Provide the [X, Y] coordinate of the cell's center where the given text is located.  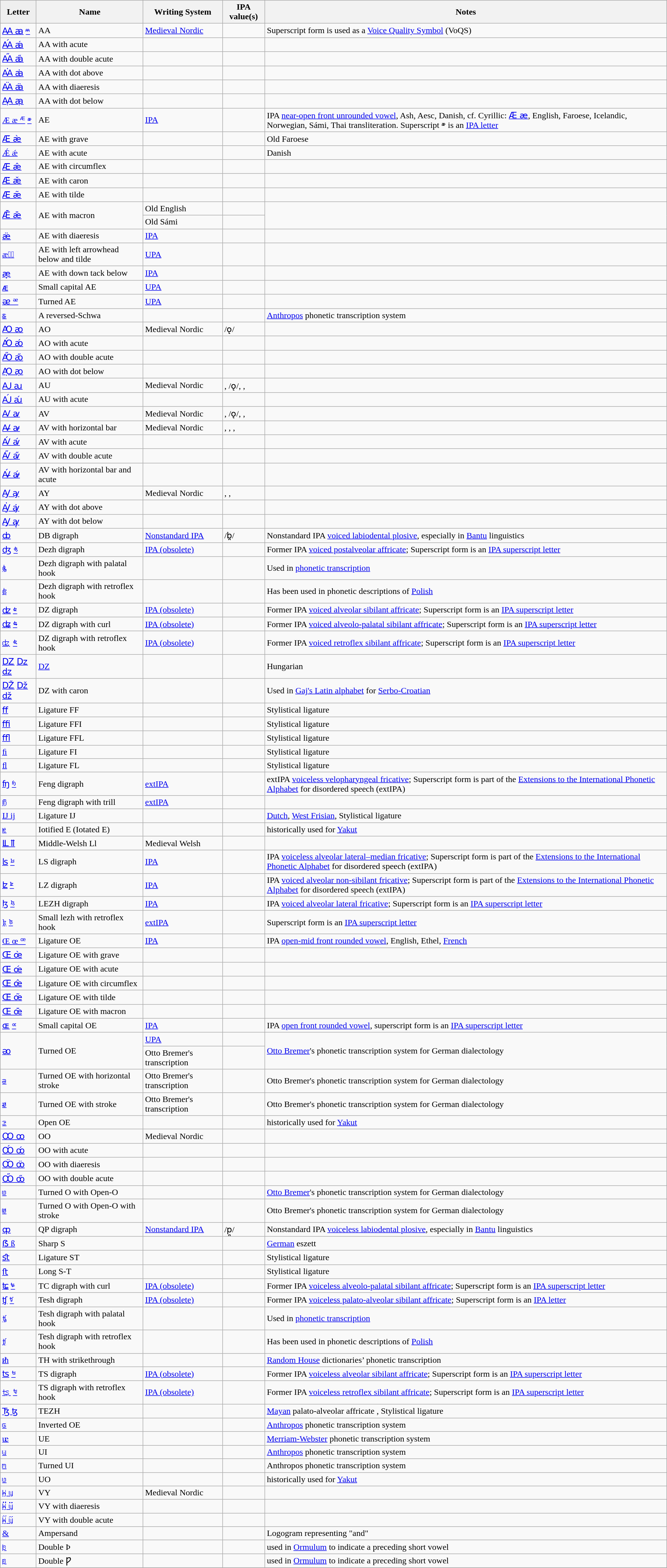
Nonstandard IPA voiceless labiodental plosive, especially in Bantu linguistics [466, 1229]
AO [90, 329]
ﬃ [19, 724]
ꭀ [19, 1425]
ʤ 𐞊 [19, 549]
Ꜳ́ ꜳ́ [19, 45]
Ꜻ ꜻ [19, 428]
Ꜹ ꜹ [19, 414]
Ligature OE with circumflex [90, 983]
Logogram representing "and" [466, 1533]
Ĳ ĳ [19, 816]
Ꜻ́ ꜻ́ [19, 475]
Ligature OE with tilde [90, 997]
Old Sámi [183, 222]
Former IPA voiceless retroflex sibilant affricate; Superscript form is an IPA superscript letter [466, 1392]
ꭄ [19, 1211]
UI [90, 1452]
Open OE [90, 1122]
AA with dot below [90, 101]
Mayan palato-alveolar affricate , Stylistical ligature [466, 1411]
/b̪/ [244, 535]
Ꜵ́ ꜵ́ [19, 343]
AA with double acute [90, 59]
Old Faroese [466, 139]
AE with caron [90, 181]
AO with double acute [90, 357]
Name [90, 12]
Œ œ ꟹ [19, 941]
ᴔ [19, 1051]
Ꜳ̣ ꜳ̣ [19, 101]
AV with horizontal bar [90, 428]
AY with dot below [90, 521]
Œ̃ œ̃ [19, 997]
ʥ 𐞉 [19, 624]
AU [90, 385]
Iotified E (Iotated E) [90, 829]
Tesh digraph [90, 1300]
/p̪/ [244, 1229]
Ꝡ̈ ꝡ̈ [19, 1506]
Ampersand [90, 1533]
AU with acute [90, 399]
IPA open front rounded vowel, superscript form is an IPA superscript letter [466, 1025]
ʨ 𐞫 [19, 1286]
Letter [19, 12]
AY [90, 493]
ᵫ [19, 1438]
Ligature IJ [90, 816]
Turned OE with stroke [90, 1104]
Used in Gaj's Latin alphabet for Serbo-Croatian [466, 690]
Ꜵ̋ ꜵ̋ [19, 357]
QP digraph [90, 1229]
AE [90, 120]
ﬁ [19, 752]
DZ digraph [90, 610]
Ꜵ̣ ꜵ̣ [19, 371]
ꬱ [19, 315]
ɶ 𐞣 [19, 1025]
Notes [466, 12]
ᴂ ᵆ [19, 301]
Turned O with Open-O with stroke [90, 1211]
𝼙 [19, 591]
Ligature FFL [90, 738]
ꭦ 𐞈 [19, 643]
ꟓ [19, 1547]
AE with grave [90, 139]
LEZH digraph [90, 904]
TS digraph [90, 1374]
AV with horizontal bar and acute [90, 475]
Œ̀ œ̀ [19, 955]
Double Þ [90, 1547]
AY with dot above [90, 507]
ꭃ [19, 1192]
DB digraph [90, 535]
AA with diaeresis [90, 87]
TC digraph with curl [90, 1286]
Ǽ ǽ [19, 152]
Ỻ ỻ [19, 843]
AE with tilde [90, 195]
𝼅 𐞟 [19, 922]
DZ digraph with retroflex hook [90, 643]
𝼀 [19, 802]
DZ digraph with curl [90, 624]
ꭁ [19, 1104]
Medieval Welsh [183, 843]
ʩ 𐞐 [19, 784]
𝼗 [19, 1318]
ʪ 𐞙 [19, 861]
Ligature FFI [90, 724]
Superscript form is an IPA superscript letter [466, 922]
AE with down tack below [90, 273]
, , [244, 493]
A reversed-Schwa [90, 315]
Ꜵ ꜵ [19, 329]
AO with acute [90, 343]
𝼒 [19, 568]
AV with acute [90, 442]
Tesh digraph with palatal hook [90, 1318]
ꭣ [19, 1479]
LS digraph [90, 861]
AV [90, 414]
TS digraph with retroflex hook [90, 1392]
Former IPA voiceless alveolar sibilant affricate; Superscript form is an IPA superscript letter [466, 1374]
Ꝏ́ ꝏ́ [19, 1150]
Ꝏ̋ ꝏ̋ [19, 1179]
AA [90, 31]
Ꝏ ꝏ [19, 1136]
Ligature OE with acute [90, 969]
Ǣ ǣ [19, 215]
AE with circumflex [90, 166]
AO with dot below [90, 371]
AA with dot above [90, 73]
𝼜 [19, 1342]
ﬀ [19, 710]
IPA voiced alveolar lateral fricative; Superscript form is an IPA superscript letter [466, 904]
Old English [183, 208]
/ǫ/ [244, 329]
Double Ƿ [90, 1561]
æ̞ [19, 273]
Ꜽ̇ ꜽ̇ [19, 507]
ﬅ [19, 1272]
German eszett [466, 1243]
OO with diaeresis [90, 1164]
Ligature OE with grave [90, 955]
ꭧ 𐞭 [19, 1392]
ꭂ [19, 1081]
Former IPA voiced postalveolar affricate; Superscript form is an IPA superscript letter [466, 549]
AV with double acute [90, 456]
Ꜹ̋ ꜹ̋ [19, 456]
ʦ 𐞬 [19, 1374]
Dezh digraph with retroflex hook [90, 591]
Danish [466, 152]
UE [90, 1438]
AE with left arrowhead below and tilde [90, 254]
Small capital OE [90, 1025]
AE with macron [90, 215]
ꭐ [19, 1452]
Ꜳ̇ ꜳ̇ [19, 73]
Tesh digraph with retroflex hook [90, 1342]
AA with acute [90, 45]
AE with acute [90, 152]
Ꝏ̈ ꝏ̈ [19, 1164]
Former IPA voiceless alveolo-palatal sibilant affricate; Superscript form is an IPA superscript letter [466, 1286]
Turned OE with horizontal stroke [90, 1081]
ᵺ [19, 1360]
ᴁ [19, 287]
Æ̌ æ̌ [19, 181]
Ꜳ ꜳ 𐞀 [19, 31]
Ligature OE [90, 941]
Æ æ ᴭ 𐞃 [19, 120]
Ꜽ ꜽ [19, 493]
Ligature FF [90, 710]
Inverted OE [90, 1425]
DZ [90, 666]
OO with acute [90, 1150]
Ǆ ǅ ǆ [19, 690]
Hungarian [466, 666]
Turned UI [90, 1465]
Former IPA voiceless palato-alveolar sibilant affricate; Superscript form is an IPA letter [466, 1300]
IPA value(s) [244, 12]
Merriam-Webster phonetic transcription system [466, 1438]
Œ̂ œ̂ [19, 983]
Sharp S [90, 1243]
Dezh digraph with palatal hook [90, 568]
Middle-Welsh Ll [90, 843]
ﬂ [19, 765]
VY with double acute [90, 1520]
Ꜽ̣ ꜽ̣ [19, 521]
Ꜷ́ ꜷ́ [19, 399]
ȸ [19, 535]
Ꜳ̈ ꜳ̈ [19, 87]
æ͔̃ [19, 254]
Nonstandard IPA voiced labiodental plosive, especially in Bantu linguistics [466, 535]
ﬆ [19, 1258]
Former IPA voiced alveolo-palatal sibilant affricate; Superscript form is an IPA superscript letter [466, 624]
Ꜹ́ ꜹ́ [19, 442]
ẞ ß [19, 1243]
ȹ [19, 1229]
Æ̀ æ̀ [19, 139]
LZ digraph [90, 885]
TEZH [90, 1411]
VY with diaeresis [90, 1506]
IPA open-mid front rounded vowel, English, Ethel, French [466, 941]
Œ̄ œ̄ [19, 1011]
Writing System [183, 12]
Long S-T [90, 1272]
OO with double acute [90, 1179]
Ꝡ ꝡ [19, 1493]
& [19, 1533]
Turned O with Open-O [90, 1192]
æ̈ [19, 236]
VY [90, 1493]
Former IPA voiced retroflex sibilant affricate; Superscript form is an IPA superscript letter [466, 643]
DZ with caron [90, 690]
ʧ 𐞮 [19, 1300]
ﬄ [19, 738]
Dutch, West Frisian, Stylistical ligature [466, 816]
UO [90, 1479]
Ꜷ ꜷ [19, 385]
Small lezh with retroflex hook [90, 922]
Ligature ST [90, 1258]
ꭑ [19, 1465]
ꟕ [19, 1561]
Small capital AE [90, 287]
Æ̃ æ̃ [19, 195]
ꭡ [19, 829]
Superscript form is used as a Voice Quality Symbol (VoQS) [466, 31]
Ꝡ̋ ꝡ̋ [19, 1520]
Ligature OE with macron [90, 1011]
Æ̂ æ̂ [19, 166]
Random House dictionaries’ phonetic transcription [466, 1360]
Ꜩ ꜩ [19, 1411]
Ꜳ̋ ꜳ̋ [19, 59]
ꭢ [19, 1122]
Feng digraph [90, 784]
Former IPA voiced alveolar sibilant affricate; Superscript form is an IPA superscript letter [466, 610]
, , , [244, 428]
ɮ 𐞞 [19, 904]
Œ́ œ́ [19, 969]
ʣ 𐞇 [19, 610]
Ǳ ǲ ǳ [19, 666]
Dezh digraph [90, 549]
Feng digraph with trill [90, 802]
Turned OE [90, 1051]
Ligature FL [90, 765]
Turned AE [90, 301]
Ligature FI [90, 752]
TH with strikethrough [90, 1360]
ʫ 𐞚 [19, 885]
AE with diaeresis [90, 236]
OO [90, 1136]
